From the cell containing the given text, extract its center point as (x, y) coordinate. 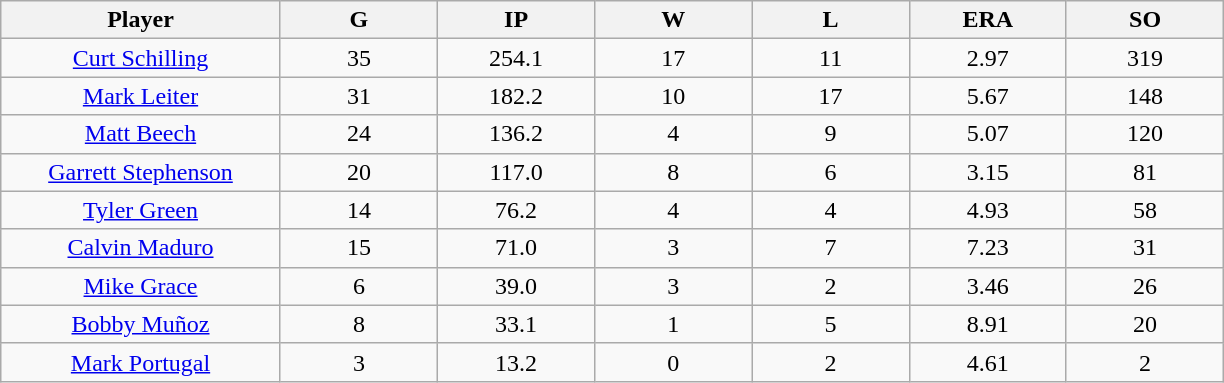
15 (358, 248)
2.97 (988, 58)
7.23 (988, 248)
Matt Beech (141, 134)
13.2 (516, 362)
81 (1144, 172)
8.91 (988, 324)
120 (1144, 134)
26 (1144, 286)
Garrett Stephenson (141, 172)
Calvin Maduro (141, 248)
14 (358, 210)
254.1 (516, 58)
11 (830, 58)
G (358, 20)
24 (358, 134)
Player (141, 20)
5.67 (988, 96)
35 (358, 58)
Tyler Green (141, 210)
39.0 (516, 286)
76.2 (516, 210)
182.2 (516, 96)
Curt Schilling (141, 58)
4.61 (988, 362)
ERA (988, 20)
Mark Portugal (141, 362)
1 (674, 324)
W (674, 20)
117.0 (516, 172)
5 (830, 324)
L (830, 20)
5.07 (988, 134)
Mike Grace (141, 286)
148 (1144, 96)
136.2 (516, 134)
0 (674, 362)
10 (674, 96)
58 (1144, 210)
33.1 (516, 324)
Mark Leiter (141, 96)
IP (516, 20)
3.46 (988, 286)
7 (830, 248)
Bobby Muñoz (141, 324)
9 (830, 134)
319 (1144, 58)
3.15 (988, 172)
4.93 (988, 210)
SO (1144, 20)
71.0 (516, 248)
